From the cell containing the given text, extract its center point as [x, y] coordinate. 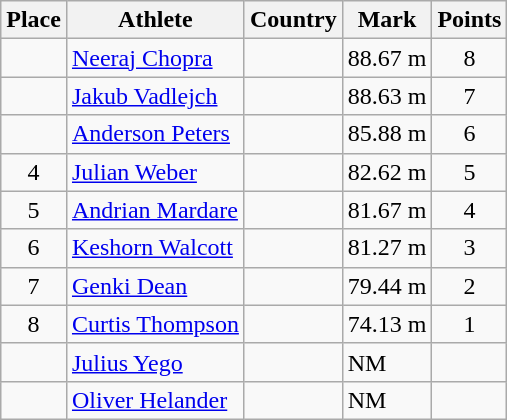
74.13 m [387, 324]
85.88 m [387, 134]
88.67 m [387, 58]
Oliver Helander [155, 400]
Anderson Peters [155, 134]
Athlete [155, 20]
Julian Weber [155, 172]
Place [34, 20]
Andrian Mardare [155, 210]
82.62 m [387, 172]
Julius Yego [155, 362]
81.67 m [387, 210]
Curtis Thompson [155, 324]
88.63 m [387, 96]
Points [470, 20]
Country [293, 20]
Keshorn Walcott [155, 248]
79.44 m [387, 286]
Genki Dean [155, 286]
Neeraj Chopra [155, 58]
81.27 m [387, 248]
Mark [387, 20]
2 [470, 286]
1 [470, 324]
3 [470, 248]
Jakub Vadlejch [155, 96]
